Scan for the cell matching the given text and deliver its (X, Y) coordinate at center. 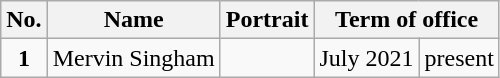
present (459, 58)
Portrait (267, 20)
No. (24, 20)
Mervin Singham (134, 58)
July 2021 (366, 58)
Name (134, 20)
1 (24, 58)
Term of office (406, 20)
